Provide the [X, Y] coordinate of the cell's center where the given text is located.  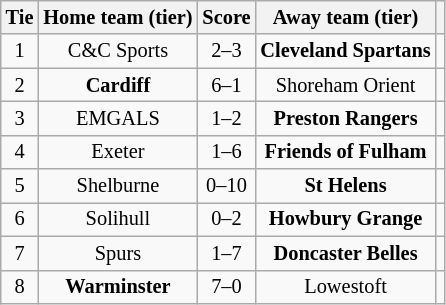
3 [20, 118]
Shelburne [118, 186]
Preston Rangers [345, 118]
7–0 [226, 287]
C&C Sports [118, 51]
Warminster [118, 287]
Friends of Fulham [345, 152]
EMGALS [118, 118]
Away team (tier) [345, 17]
0–2 [226, 219]
Doncaster Belles [345, 253]
Shoreham Orient [345, 85]
4 [20, 152]
6 [20, 219]
Howbury Grange [345, 219]
1 [20, 51]
Solihull [118, 219]
8 [20, 287]
5 [20, 186]
Cleveland Spartans [345, 51]
St Helens [345, 186]
Home team (tier) [118, 17]
Exeter [118, 152]
Score [226, 17]
1–2 [226, 118]
Tie [20, 17]
Cardiff [118, 85]
Spurs [118, 253]
7 [20, 253]
1–7 [226, 253]
2–3 [226, 51]
6–1 [226, 85]
Lowestoft [345, 287]
0–10 [226, 186]
2 [20, 85]
1–6 [226, 152]
